Find where the given text appears and provide that cell's center as (X, Y) coordinate. 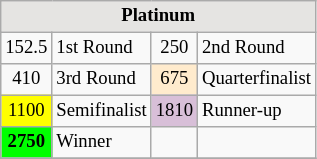
1810 (174, 112)
Winner (102, 142)
250 (174, 48)
675 (174, 80)
152.5 (26, 48)
410 (26, 80)
2nd Round (257, 48)
1st Round (102, 48)
Semifinalist (102, 112)
Runner-up (257, 112)
2750 (26, 142)
Quarterfinalist (257, 80)
Platinum (158, 16)
1100 (26, 112)
3rd Round (102, 80)
